Output the (x, y) coordinate of the center of the cell containing the given text.  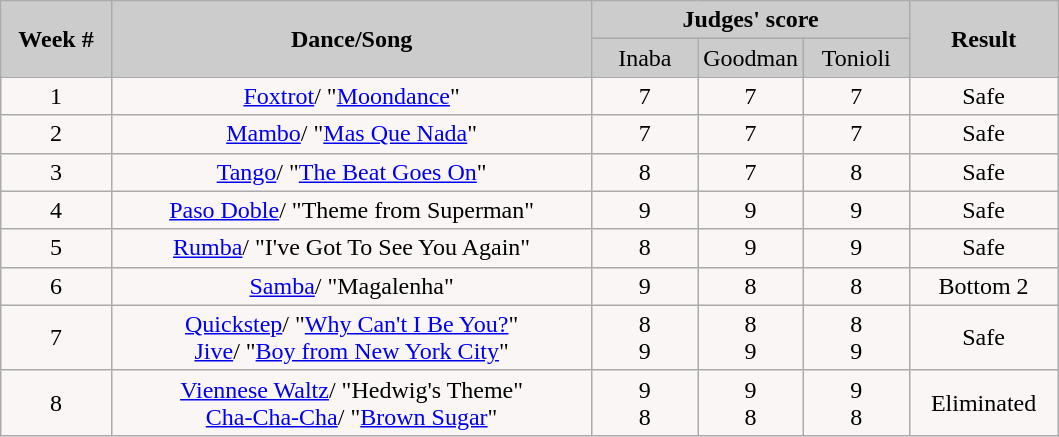
Inaba (645, 58)
Viennese Waltz/ "Hedwig's Theme" Cha-Cha-Cha/ "Brown Sugar" (352, 402)
5 (56, 248)
Tonioli (856, 58)
Result (984, 39)
Mambo/ "Mas Que Nada" (352, 134)
2 (56, 134)
Foxtrot/ "Moondance" (352, 96)
3 (56, 172)
Goodman (751, 58)
4 (56, 210)
Paso Doble/ "Theme from Superman" (352, 210)
Week # (56, 39)
Judges' score (750, 20)
Quickstep/ "Why Can't I Be You?" Jive/ "Boy from New York City" (352, 338)
Tango/ "The Beat Goes On" (352, 172)
Rumba/ "I've Got To See You Again" (352, 248)
Bottom 2 (984, 286)
Eliminated (984, 402)
1 (56, 96)
Samba/ "Magalenha" (352, 286)
6 (56, 286)
Dance/Song (352, 39)
